Provide the [X, Y] coordinate of the cell's center where the given text is located.  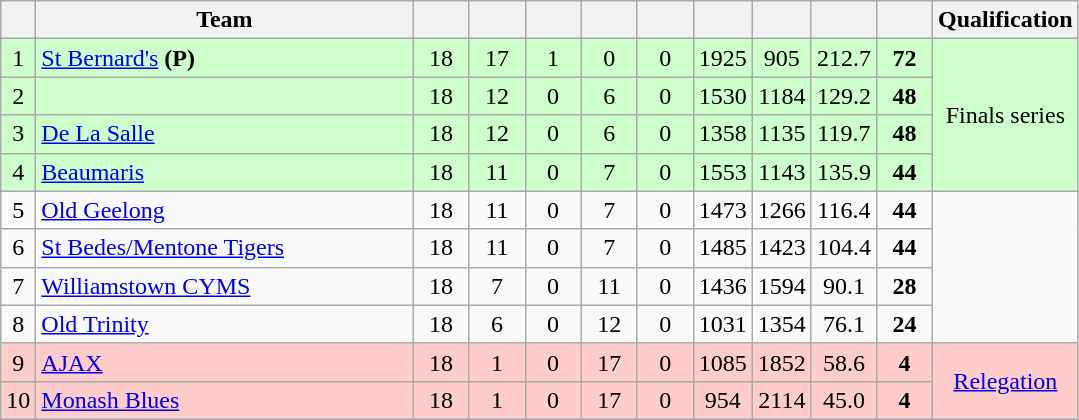
1485 [722, 248]
3 [18, 134]
9 [18, 362]
2114 [782, 400]
45.0 [844, 400]
58.6 [844, 362]
St Bedes/Mentone Tigers [224, 248]
1852 [782, 362]
Team [224, 20]
Finals series [1005, 115]
129.2 [844, 96]
24 [904, 324]
St Bernard's (P) [224, 58]
1530 [722, 96]
Monash Blues [224, 400]
1473 [722, 210]
1085 [722, 362]
5 [18, 210]
90.1 [844, 286]
905 [782, 58]
2 [18, 96]
De La Salle [224, 134]
116.4 [844, 210]
1553 [722, 172]
1436 [722, 286]
AJAX [224, 362]
1184 [782, 96]
Relegation [1005, 381]
954 [722, 400]
10 [18, 400]
28 [904, 286]
76.1 [844, 324]
Old Trinity [224, 324]
119.7 [844, 134]
Old Geelong [224, 210]
135.9 [844, 172]
1266 [782, 210]
1031 [722, 324]
1925 [722, 58]
8 [18, 324]
Qualification [1005, 20]
1358 [722, 134]
1135 [782, 134]
1143 [782, 172]
104.4 [844, 248]
72 [904, 58]
Beaumaris [224, 172]
212.7 [844, 58]
1594 [782, 286]
1354 [782, 324]
Williamstown CYMS [224, 286]
1423 [782, 248]
